Find where the given text appears and provide that cell's center as [X, Y] coordinate. 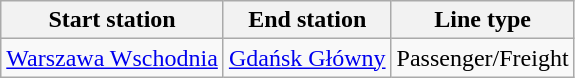
Line type [482, 20]
Gdańsk Główny [307, 58]
Passenger/Freight [482, 58]
Start station [112, 20]
End station [307, 20]
Warszawa Wschodnia [112, 58]
